Find where the given text appears and provide that cell's center as [x, y] coordinate. 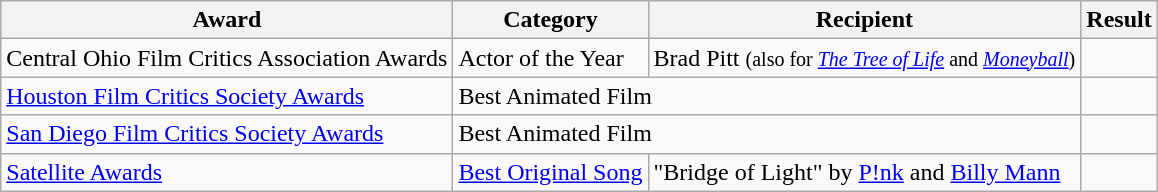
Satellite Awards [227, 172]
Central Ohio Film Critics Association Awards [227, 58]
Category [550, 20]
Actor of the Year [550, 58]
Award [227, 20]
San Diego Film Critics Society Awards [227, 134]
Best Original Song [550, 172]
Recipient [864, 20]
Result [1119, 20]
Houston Film Critics Society Awards [227, 96]
"Bridge of Light" by P!nk and Billy Mann [864, 172]
Brad Pitt (also for The Tree of Life and Moneyball) [864, 58]
